Search for the cell housing the specified text and yield its [X, Y] center coordinate. 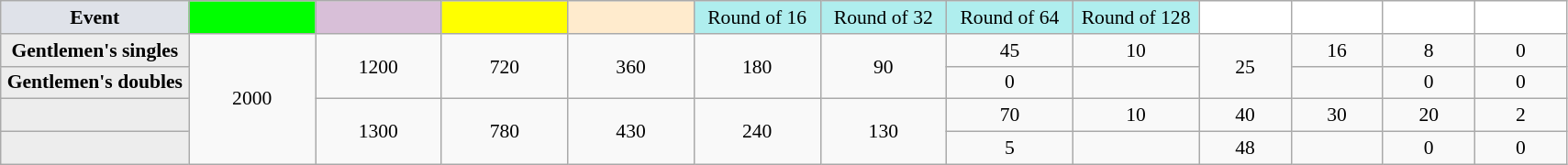
70 [1010, 115]
45 [1010, 50]
5 [1010, 148]
2 [1520, 115]
20 [1429, 115]
48 [1245, 148]
2000 [252, 99]
16 [1337, 50]
Event [95, 17]
180 [757, 66]
Round of 64 [1010, 17]
40 [1245, 115]
1300 [379, 132]
Round of 128 [1136, 17]
8 [1429, 50]
90 [884, 66]
240 [757, 132]
Gentlemen's singles [95, 50]
130 [884, 132]
1200 [379, 66]
Round of 16 [757, 17]
25 [1245, 66]
780 [505, 132]
430 [631, 132]
720 [505, 66]
360 [631, 66]
Round of 32 [884, 17]
Gentlemen's doubles [95, 82]
30 [1337, 115]
